Find where the given text appears and provide that cell's center as (x, y) coordinate. 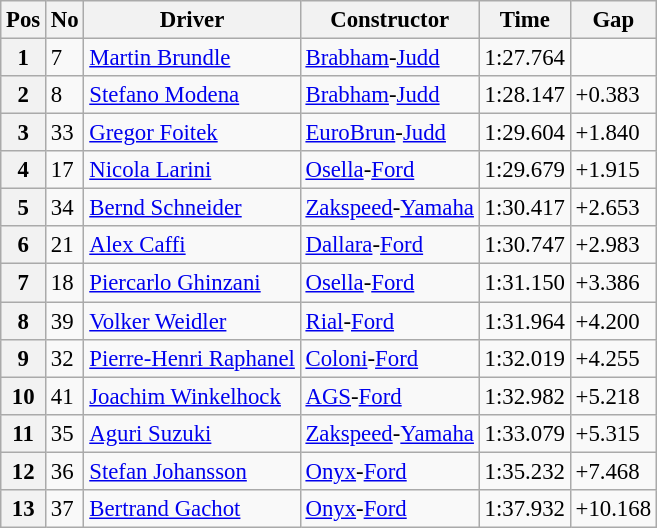
+2.983 (613, 245)
Martin Brundle (192, 58)
18 (65, 283)
1:31.964 (524, 321)
+1.840 (613, 133)
39 (65, 321)
+0.383 (613, 95)
Gap (613, 20)
+1.915 (613, 170)
+2.653 (613, 208)
1:29.604 (524, 133)
6 (24, 245)
32 (65, 358)
Dallara-Ford (390, 245)
Pierre-Henri Raphanel (192, 358)
12 (24, 471)
AGS-Ford (390, 396)
4 (24, 170)
Bernd Schneider (192, 208)
1:29.679 (524, 170)
2 (24, 95)
34 (65, 208)
Aguri Suzuki (192, 433)
+5.315 (613, 433)
Alex Caffi (192, 245)
1:33.079 (524, 433)
Pos (24, 20)
1:37.932 (524, 509)
5 (24, 208)
36 (65, 471)
1:32.019 (524, 358)
+7.468 (613, 471)
+4.255 (613, 358)
1:31.150 (524, 283)
10 (24, 396)
Joachim Winkelhock (192, 396)
13 (24, 509)
Rial-Ford (390, 321)
9 (24, 358)
+3.386 (613, 283)
+10.168 (613, 509)
1:27.764 (524, 58)
No (65, 20)
Volker Weidler (192, 321)
Stefano Modena (192, 95)
11 (24, 433)
Nicola Larini (192, 170)
Bertrand Gachot (192, 509)
37 (65, 509)
1:35.232 (524, 471)
35 (65, 433)
Stefan Johansson (192, 471)
Time (524, 20)
EuroBrun-Judd (390, 133)
1:30.417 (524, 208)
+5.218 (613, 396)
Piercarlo Ghinzani (192, 283)
1 (24, 58)
33 (65, 133)
1:30.747 (524, 245)
Gregor Foitek (192, 133)
1:28.147 (524, 95)
1:32.982 (524, 396)
Driver (192, 20)
21 (65, 245)
41 (65, 396)
3 (24, 133)
+4.200 (613, 321)
Constructor (390, 20)
Coloni-Ford (390, 358)
17 (65, 170)
